Return the (X, Y) coordinate for the center point of the cell that contains the specified text.  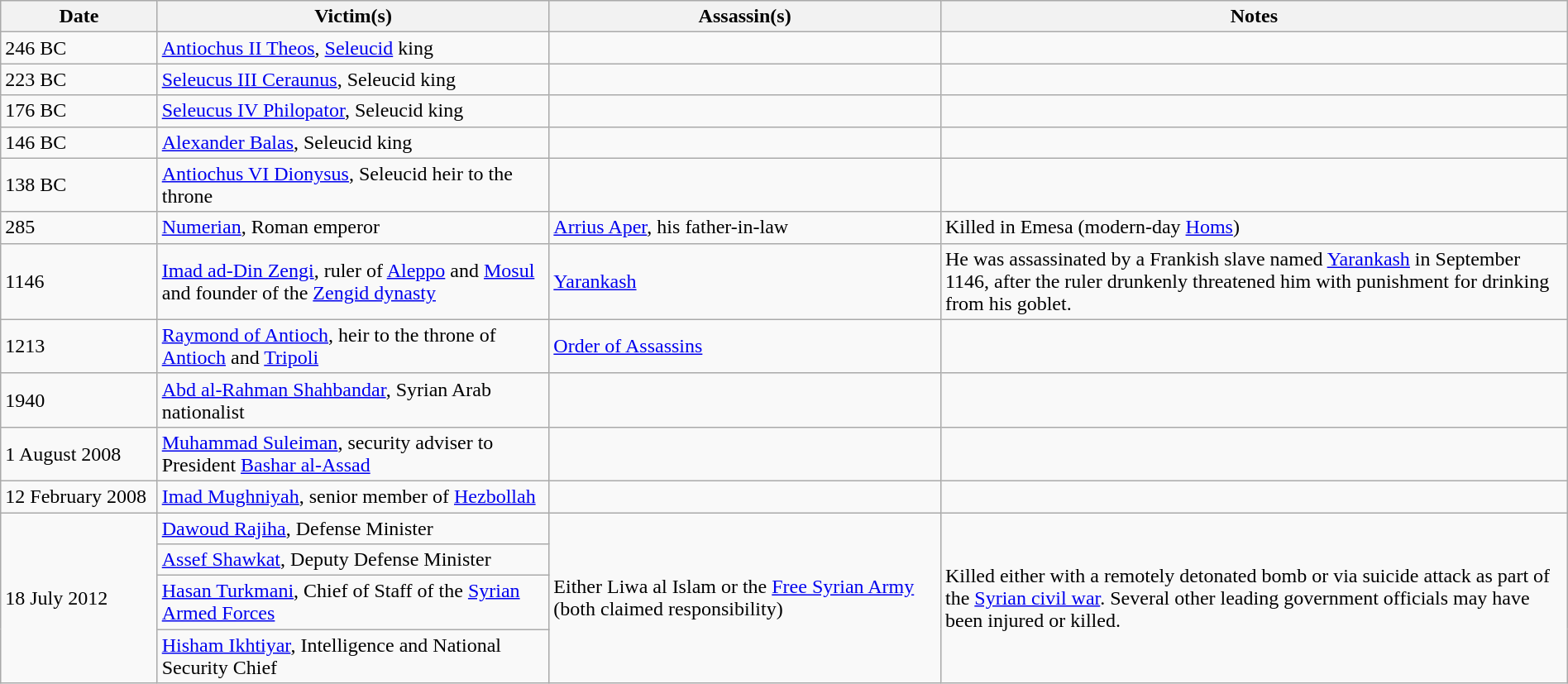
Either Liwa al Islam or the Free Syrian Army (both claimed responsibility) (745, 598)
Order of Assassins (745, 346)
Imad Mughniyah, senior member of Hezbollah (353, 496)
Imad ad-Din Zengi, ruler of Aleppo and Mosul and founder of the Zengid dynasty (353, 281)
223 BC (79, 79)
1213 (79, 346)
138 BC (79, 185)
Hisham Ikhtiyar, Intelligence and National Security Chief (353, 657)
Hasan Turkmani, Chief of Staff of the Syrian Armed Forces (353, 602)
Abd al-Rahman Shahbandar, Syrian Arab nationalist (353, 400)
12 February 2008 (79, 496)
1146 (79, 281)
Assassin(s) (745, 17)
1 August 2008 (79, 453)
Dawoud Rajiha, Defense Minister (353, 529)
Seleucus IV Philopator, Seleucid king (353, 111)
Muhammad Suleiman, security adviser to President Bashar al-Assad (353, 453)
Notes (1254, 17)
146 BC (79, 142)
Antiochus II Theos, Seleucid king (353, 48)
Arrius Aper, his father-in-law (745, 227)
Victim(s) (353, 17)
18 July 2012 (79, 598)
Seleucus III Ceraunus, Seleucid king (353, 79)
Yarankash (745, 281)
Antiochus VI Dionysus, Seleucid heir to the throne (353, 185)
246 BC (79, 48)
Killed in Emesa (modern-day Homs) (1254, 227)
285 (79, 227)
Alexander Balas, Seleucid king (353, 142)
Numerian, Roman emperor (353, 227)
176 BC (79, 111)
Date (79, 17)
1940 (79, 400)
Assef Shawkat, Deputy Defense Minister (353, 560)
Raymond of Antioch, heir to the throne of Antioch and Tripoli (353, 346)
